Capture the cell that displays the provided text and extract its [x, y] central coordinate. 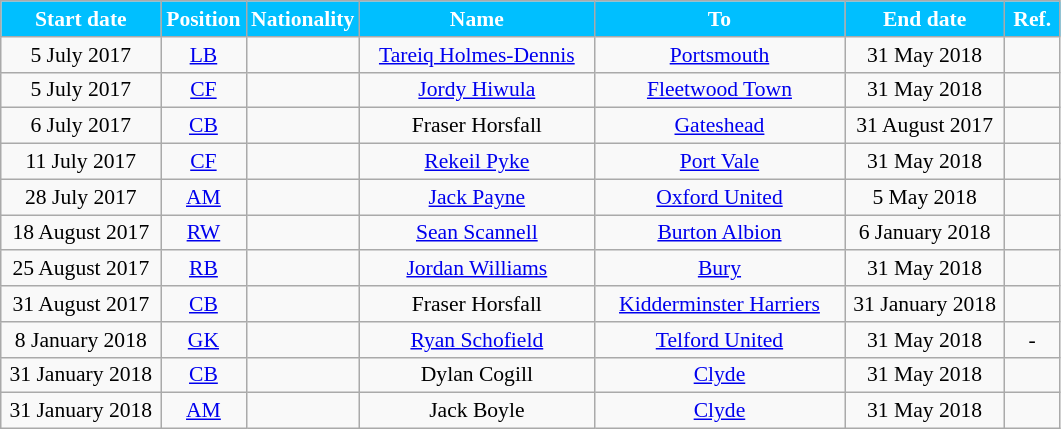
Burton Albion [719, 233]
Position [204, 19]
Jordy Hiwula [476, 90]
25 August 2017 [81, 269]
End date [925, 19]
6 January 2018 [925, 233]
11 July 2017 [81, 162]
28 July 2017 [81, 197]
GK [204, 340]
Dylan Cogill [476, 375]
Tareiq Holmes-Dennis [476, 55]
- [1032, 340]
Telford United [719, 340]
LB [204, 55]
To [719, 19]
6 July 2017 [81, 126]
5 May 2018 [925, 197]
Port Vale [719, 162]
Ryan Schofield [476, 340]
Name [476, 19]
Nationality [302, 19]
RB [204, 269]
Bury [719, 269]
8 January 2018 [81, 340]
Jordan Williams [476, 269]
Oxford United [719, 197]
Fleetwood Town [719, 90]
Kidderminster Harriers [719, 304]
Sean Scannell [476, 233]
RW [204, 233]
Portsmouth [719, 55]
18 August 2017 [81, 233]
Rekeil Pyke [476, 162]
Ref. [1032, 19]
Start date [81, 19]
Jack Boyle [476, 411]
Jack Payne [476, 197]
Gateshead [719, 126]
